Scan for the cell matching the given text and deliver its [x, y] coordinate at center. 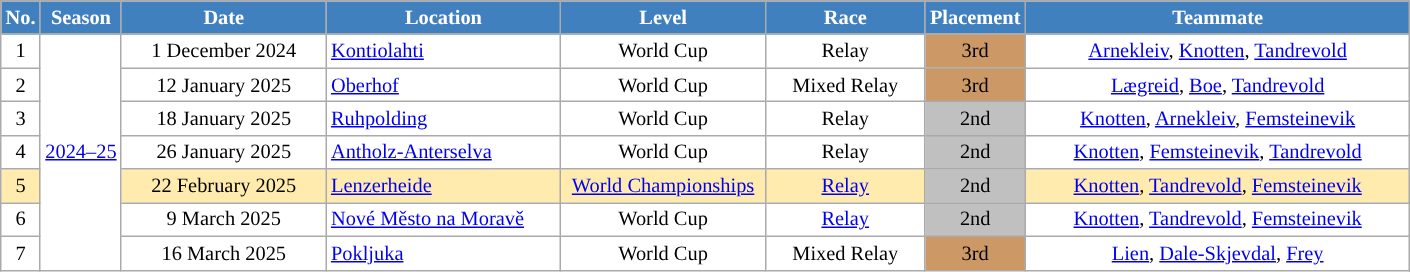
3 [21, 118]
Date [224, 17]
Teammate [1218, 17]
5 [21, 186]
Location [444, 17]
Lægreid, Boe, Tandrevold [1218, 85]
World Championships [664, 186]
Ruhpolding [444, 118]
Antholz-Anterselva [444, 152]
Arnekleiv, Knotten, Tandrevold [1218, 51]
18 January 2025 [224, 118]
7 [21, 253]
12 January 2025 [224, 85]
No. [21, 17]
1 [21, 51]
26 January 2025 [224, 152]
16 March 2025 [224, 253]
2024–25 [80, 152]
22 February 2025 [224, 186]
Level [664, 17]
Race [845, 17]
2 [21, 85]
Oberhof [444, 85]
1 December 2024 [224, 51]
Nové Město na Moravě [444, 219]
Lenzerheide [444, 186]
4 [21, 152]
Kontiolahti [444, 51]
Season [80, 17]
Knotten, Femsteinevik, Tandrevold [1218, 152]
6 [21, 219]
Placement [975, 17]
9 March 2025 [224, 219]
Lien, Dale-Skjevdal, Frey [1218, 253]
Knotten, Arnekleiv, Femsteinevik [1218, 118]
Pokljuka [444, 253]
